Output the (x, y) coordinate of the center of the cell containing the given text.  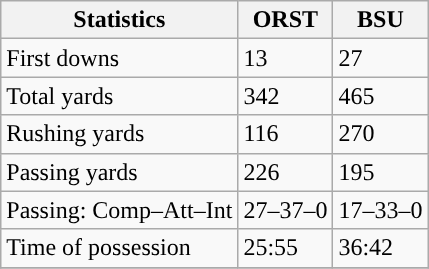
270 (380, 134)
36:42 (380, 248)
First downs (120, 58)
13 (286, 58)
17–33–0 (380, 210)
342 (286, 96)
27 (380, 58)
195 (380, 172)
BSU (380, 20)
226 (286, 172)
Passing: Comp–Att–Int (120, 210)
27–37–0 (286, 210)
Total yards (120, 96)
Rushing yards (120, 134)
ORST (286, 20)
Time of possession (120, 248)
465 (380, 96)
25:55 (286, 248)
Passing yards (120, 172)
Statistics (120, 20)
116 (286, 134)
